Detect which cell encompasses the target text, then output its (X, Y) center coordinate. 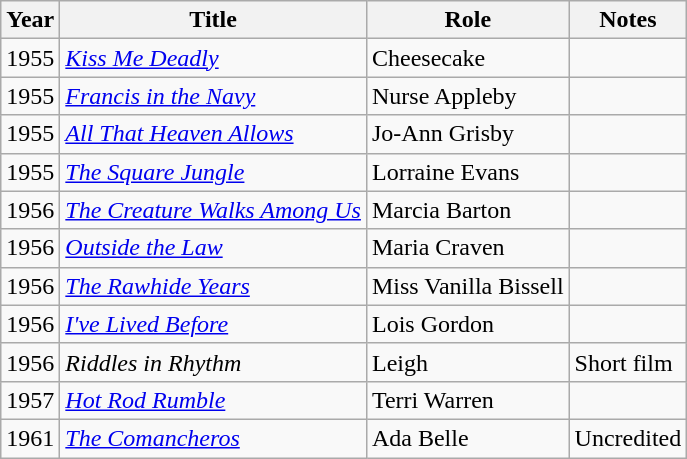
Marcia Barton (468, 210)
Riddles in Rhythm (214, 362)
Leigh (468, 362)
Title (214, 20)
Notes (628, 20)
Miss Vanilla Bissell (468, 286)
Francis in the Navy (214, 96)
1961 (30, 438)
All That Heaven Allows (214, 134)
Year (30, 20)
The Comancheros (214, 438)
The Creature Walks Among Us (214, 210)
Lois Gordon (468, 324)
Kiss Me Deadly (214, 58)
Short film (628, 362)
Cheesecake (468, 58)
The Square Jungle (214, 172)
Ada Belle (468, 438)
Uncredited (628, 438)
Lorraine Evans (468, 172)
Terri Warren (468, 400)
Nurse Appleby (468, 96)
Maria Craven (468, 248)
The Rawhide Years (214, 286)
1957 (30, 400)
Role (468, 20)
I've Lived Before (214, 324)
Hot Rod Rumble (214, 400)
Jo-Ann Grisby (468, 134)
Outside the Law (214, 248)
